Return (X, Y) of the center of cell containing provided text 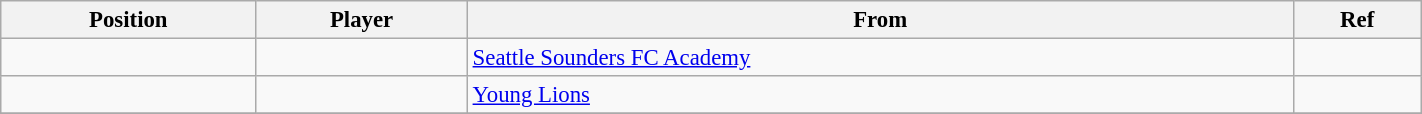
Young Lions (880, 95)
From (880, 20)
Ref (1357, 20)
Seattle Sounders FC Academy (880, 58)
Player (362, 20)
Position (128, 20)
